Output the (x, y) coordinate of the center of the cell containing the given text.  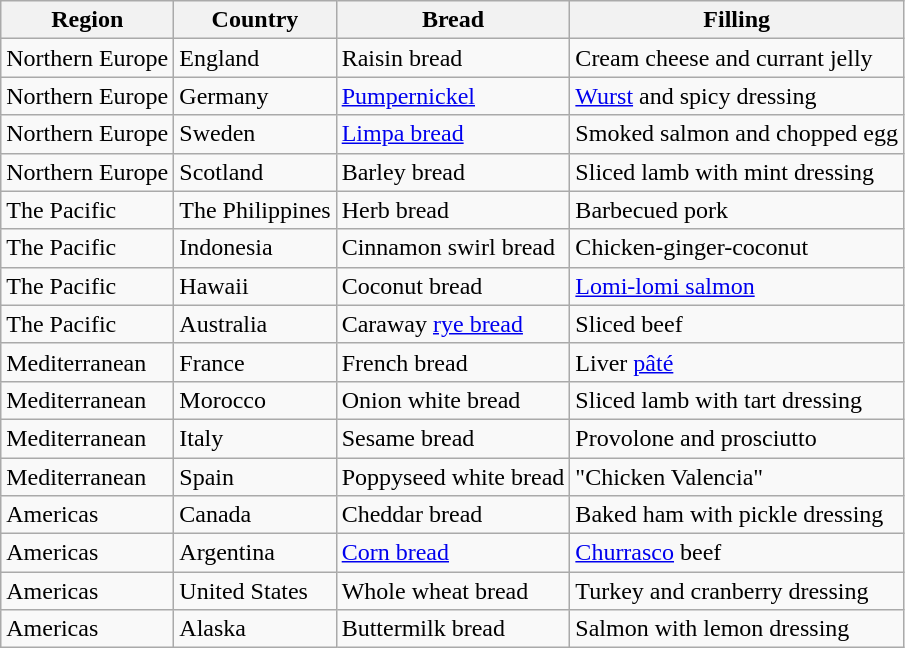
Sweden (255, 134)
Cinnamon swirl bread (453, 248)
Whole wheat bread (453, 591)
France (255, 362)
Buttermilk bread (453, 629)
Smoked salmon and chopped egg (737, 134)
Country (255, 20)
Poppyseed white bread (453, 477)
United States (255, 591)
Alaska (255, 629)
Germany (255, 96)
Cheddar bread (453, 515)
Australia (255, 324)
Chicken-ginger-coconut (737, 248)
Churrasco beef (737, 553)
"Chicken Valencia" (737, 477)
Turkey and cranberry dressing (737, 591)
The Philippines (255, 210)
Pumpernickel (453, 96)
Wurst and spicy dressing (737, 96)
Onion white bread (453, 400)
Raisin bread (453, 58)
Barley bread (453, 172)
Barbecued pork (737, 210)
Herb bread (453, 210)
Argentina (255, 553)
Sesame bread (453, 438)
Limpa bread (453, 134)
Hawaii (255, 286)
Caraway rye bread (453, 324)
Corn bread (453, 553)
Sliced beef (737, 324)
England (255, 58)
Filling (737, 20)
Coconut bread (453, 286)
French bread (453, 362)
Lomi-lomi salmon (737, 286)
Salmon with lemon dressing (737, 629)
Italy (255, 438)
Spain (255, 477)
Cream cheese and currant jelly (737, 58)
Sliced lamb with tart dressing (737, 400)
Canada (255, 515)
Region (88, 20)
Liver pâté (737, 362)
Baked ham with pickle dressing (737, 515)
Scotland (255, 172)
Provolone and prosciutto (737, 438)
Morocco (255, 400)
Sliced lamb with mint dressing (737, 172)
Bread (453, 20)
Indonesia (255, 248)
